Locate the cell with the specified text and output its (x, y) center coordinate. 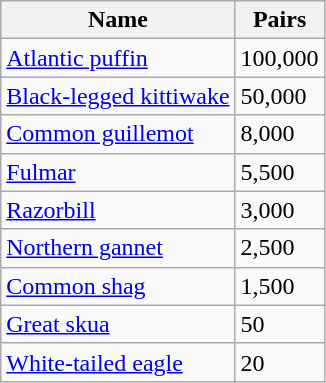
50 (280, 324)
2,500 (280, 248)
Common shag (118, 286)
50,000 (280, 96)
Razorbill (118, 210)
Name (118, 20)
Fulmar (118, 172)
3,000 (280, 210)
100,000 (280, 58)
20 (280, 362)
1,500 (280, 286)
White-tailed eagle (118, 362)
5,500 (280, 172)
Great skua (118, 324)
Northern gannet (118, 248)
8,000 (280, 134)
Black-legged kittiwake (118, 96)
Atlantic puffin (118, 58)
Pairs (280, 20)
Common guillemot (118, 134)
